Extract the (x, y) coordinate from the center of the cell holding the provided text.  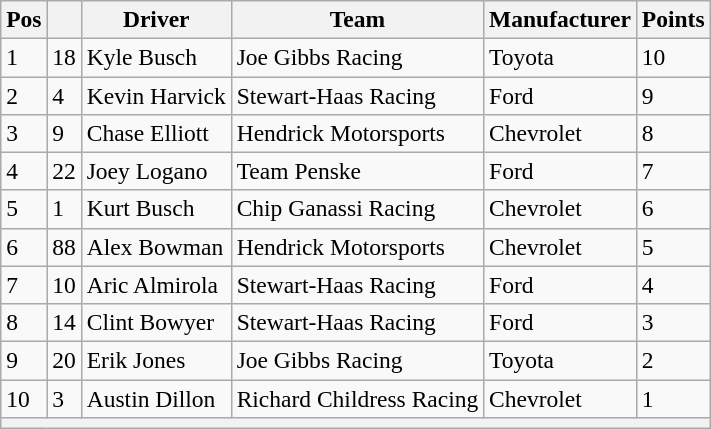
Aric Almirola (156, 285)
Manufacturer (560, 19)
Alex Bowman (156, 247)
Joey Logano (156, 171)
Kurt Busch (156, 209)
Chip Ganassi Racing (357, 209)
18 (64, 57)
14 (64, 322)
Team (357, 19)
Driver (156, 19)
Clint Bowyer (156, 322)
Pos (24, 19)
Team Penske (357, 171)
88 (64, 247)
Points (673, 19)
Richard Childress Racing (357, 398)
Chase Elliott (156, 133)
Erik Jones (156, 360)
22 (64, 171)
Kevin Harvick (156, 95)
20 (64, 360)
Kyle Busch (156, 57)
Austin Dillon (156, 398)
